Provide the [X, Y] coordinate of the cell's center where the given text is located.  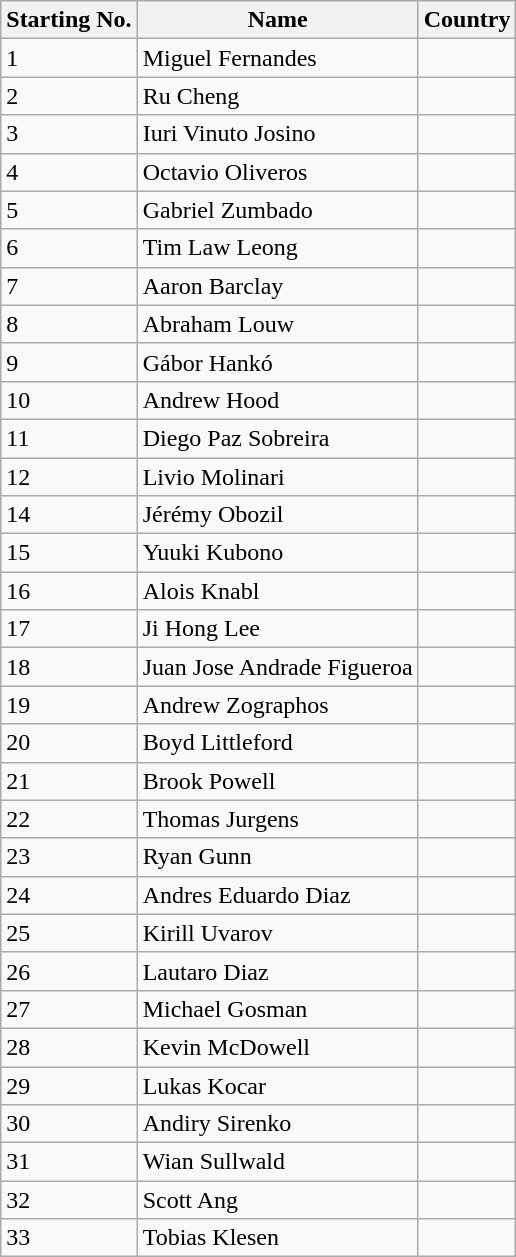
27 [69, 1009]
Ru Cheng [278, 96]
28 [69, 1047]
18 [69, 667]
Miguel Fernandes [278, 58]
Scott Ang [278, 1200]
Andrew Zographos [278, 705]
Juan Jose Andrade Figueroa [278, 667]
25 [69, 933]
24 [69, 895]
6 [69, 248]
Andiry Sirenko [278, 1124]
11 [69, 438]
16 [69, 591]
Diego Paz Sobreira [278, 438]
Kirill Uvarov [278, 933]
Tim Law Leong [278, 248]
15 [69, 553]
Thomas Jurgens [278, 819]
Tobias Klesen [278, 1238]
Kevin McDowell [278, 1047]
Iuri Vinuto Josino [278, 134]
4 [69, 172]
14 [69, 515]
Andres Eduardo Diaz [278, 895]
Alois Knabl [278, 591]
Name [278, 20]
26 [69, 971]
Lukas Kocar [278, 1085]
22 [69, 819]
Ryan Gunn [278, 857]
32 [69, 1200]
30 [69, 1124]
9 [69, 362]
Andrew Hood [278, 400]
Aaron Barclay [278, 286]
31 [69, 1162]
Octavio Oliveros [278, 172]
12 [69, 477]
Country [467, 20]
17 [69, 629]
Ji Hong Lee [278, 629]
Wian Sullwald [278, 1162]
Michael Gosman [278, 1009]
10 [69, 400]
Yuuki Kubono [278, 553]
5 [69, 210]
Jérémy Obozil [278, 515]
23 [69, 857]
20 [69, 743]
8 [69, 324]
2 [69, 96]
Gabriel Zumbado [278, 210]
29 [69, 1085]
33 [69, 1238]
Boyd Littleford [278, 743]
1 [69, 58]
7 [69, 286]
Lautaro Diaz [278, 971]
3 [69, 134]
19 [69, 705]
Gábor Hankó [278, 362]
Brook Powell [278, 781]
Abraham Louw [278, 324]
Livio Molinari [278, 477]
21 [69, 781]
Starting No. [69, 20]
